Find where the given text appears and provide that cell's center as (X, Y) coordinate. 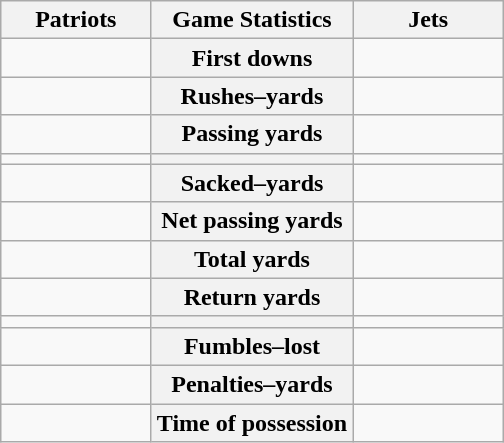
Passing yards (252, 134)
Net passing yards (252, 221)
Penalties–yards (252, 384)
Return yards (252, 297)
Time of possession (252, 423)
First downs (252, 58)
Patriots (76, 20)
Rushes–yards (252, 96)
Fumbles–lost (252, 346)
Total yards (252, 259)
Game Statistics (252, 20)
Sacked–yards (252, 183)
Jets (428, 20)
